Provide the [X, Y] coordinate of the cell's center where the given text is located.  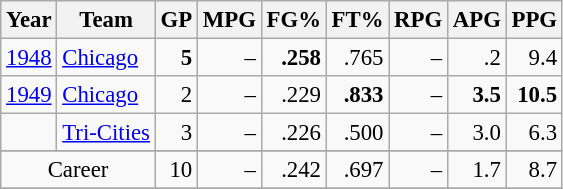
.2 [476, 58]
Year [29, 20]
.833 [358, 95]
.765 [358, 58]
9.4 [534, 58]
.226 [294, 133]
1949 [29, 95]
.229 [294, 95]
3.5 [476, 95]
GP [176, 20]
APG [476, 20]
Career [78, 170]
.697 [358, 170]
FT% [358, 20]
3 [176, 133]
3.0 [476, 133]
Team [106, 20]
MPG [230, 20]
.258 [294, 58]
.500 [358, 133]
Tri-Cities [106, 133]
5 [176, 58]
RPG [418, 20]
10 [176, 170]
10.5 [534, 95]
PPG [534, 20]
1.7 [476, 170]
2 [176, 95]
.242 [294, 170]
1948 [29, 58]
FG% [294, 20]
6.3 [534, 133]
8.7 [534, 170]
